Return the [X, Y] coordinate for the center point of the cell that contains the specified text.  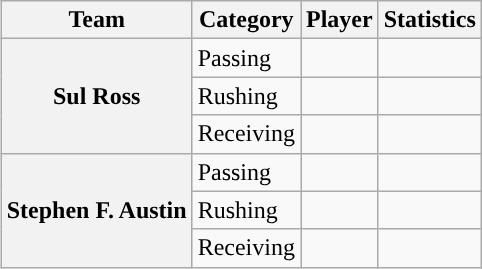
Sul Ross [96, 96]
Category [246, 20]
Player [339, 20]
Stephen F. Austin [96, 210]
Team [96, 20]
Statistics [430, 20]
